Detect which cell encompasses the target text, then output its (X, Y) center coordinate. 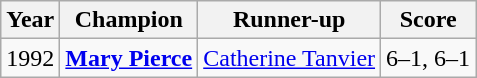
Score (428, 20)
Catherine Tanvier (290, 58)
Runner-up (290, 20)
Year (30, 20)
1992 (30, 58)
Mary Pierce (129, 58)
Champion (129, 20)
6–1, 6–1 (428, 58)
